Pinpoint the cell where the given text exists, returning its [x, y] midpoint coordinate. 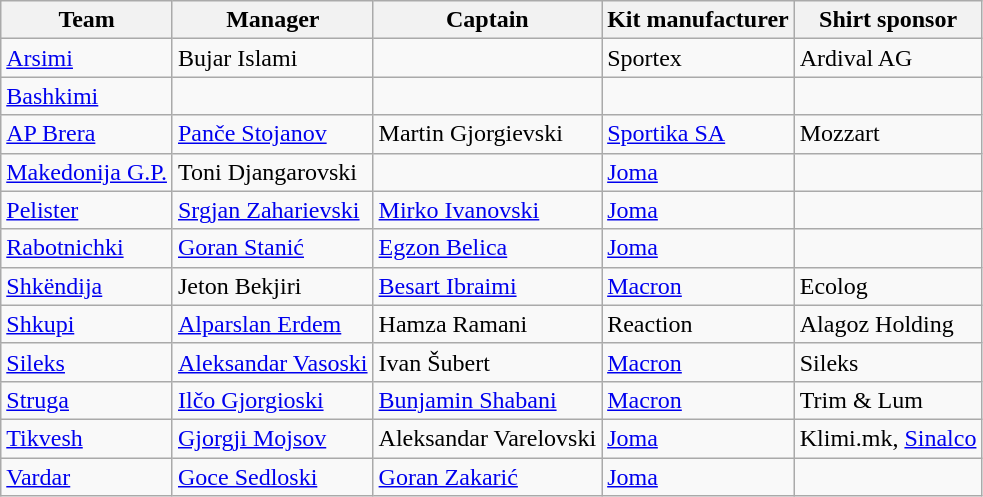
Pelister [87, 210]
Toni Djangarovski [272, 172]
Klimi.mk, Sinalco [888, 438]
Shirt sponsor [888, 20]
Besart Ibraimi [488, 286]
Bujar Islami [272, 58]
Gjorgji Mojsov [272, 438]
Panče Stojanov [272, 134]
Ardival AG [888, 58]
Bashkimi [87, 96]
Aleksandar Varelovski [488, 438]
Makedonija G.P. [87, 172]
Tikvesh [87, 438]
Jeton Bekjiri [272, 286]
Goran Stanić [272, 248]
Ivan Šubert [488, 362]
Shkëndija [87, 286]
Captain [488, 20]
Alagoz Holding [888, 324]
Egzon Belica [488, 248]
Bunjamin Shabani [488, 400]
Struga [87, 400]
Shkupi [87, 324]
Team [87, 20]
Vardar [87, 477]
Kit manufacturer [698, 20]
Aleksandar Vasoski [272, 362]
Ecolog [888, 286]
Rabotnichki [87, 248]
AP Brera [87, 134]
Mozzart [888, 134]
Manager [272, 20]
Goran Zakarić [488, 477]
Sportika SA [698, 134]
Mirko Ivanovski [488, 210]
Martin Gjorgievski [488, 134]
Srgjan Zaharievski [272, 210]
Reaction [698, 324]
Alparslan Erdem [272, 324]
Trim & Lum [888, 400]
Ilčo Gjorgioski [272, 400]
Hamza Ramani [488, 324]
Arsimi [87, 58]
Sportex [698, 58]
Goce Sedloski [272, 477]
